Provide the [x, y] coordinate of the cell's center where the given text is located.  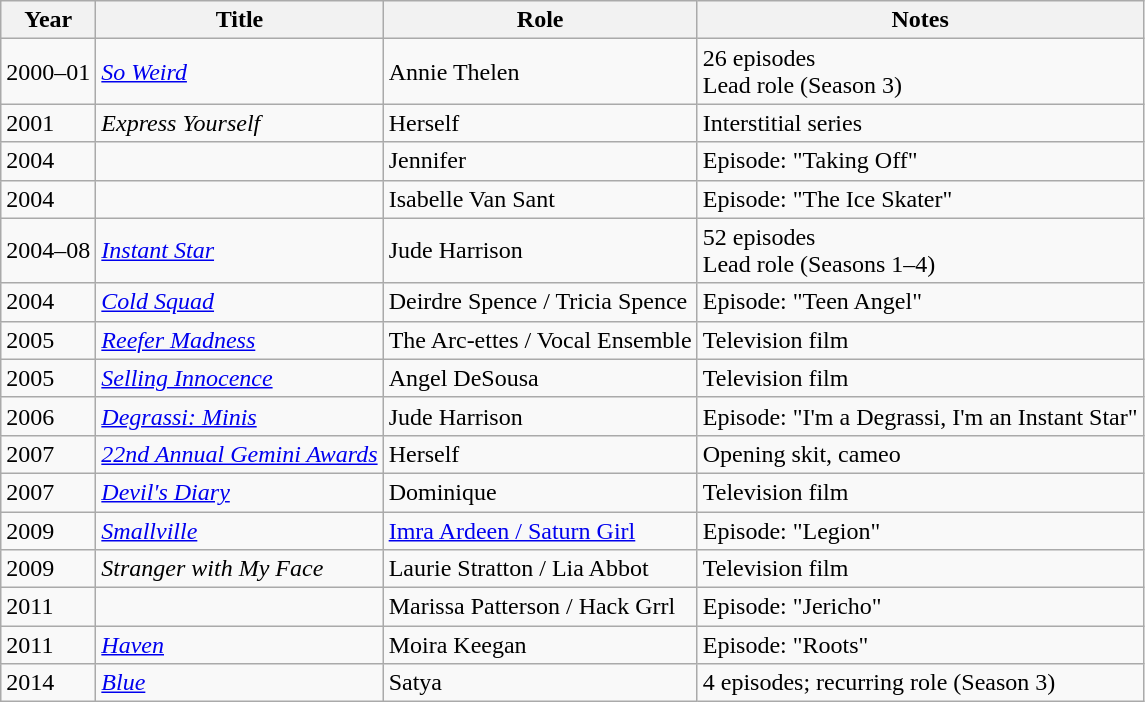
26 episodesLead role (Season 3) [920, 72]
2001 [48, 123]
The Arc-ettes / Vocal Ensemble [540, 340]
Smallville [240, 531]
Dominique [540, 492]
Marissa Patterson / Hack Grrl [540, 607]
Angel DeSousa [540, 378]
Episode: "Teen Angel" [920, 302]
Episode: "Roots" [920, 645]
2000–01 [48, 72]
Stranger with My Face [240, 569]
Haven [240, 645]
Blue [240, 683]
Episode: "The Ice Skater" [920, 199]
52 episodesLead role (Seasons 1–4) [920, 250]
Episode: "I'm a Degrassi, I'm an Instant Star" [920, 416]
Express Yourself [240, 123]
Instant Star [240, 250]
Devil's Diary [240, 492]
Cold Squad [240, 302]
So Weird [240, 72]
Moira Keegan [540, 645]
Degrassi: Minis [240, 416]
Selling Innocence [240, 378]
Episode: "Jericho" [920, 607]
Satya [540, 683]
Title [240, 20]
Interstitial series [920, 123]
Episode: "Taking Off" [920, 161]
Year [48, 20]
Jennifer [540, 161]
Episode: "Legion" [920, 531]
2014 [48, 683]
Notes [920, 20]
Opening skit, cameo [920, 454]
Imra Ardeen / Saturn Girl [540, 531]
4 episodes; recurring role (Season 3) [920, 683]
Isabelle Van Sant [540, 199]
Reefer Madness [240, 340]
Laurie Stratton / Lia Abbot [540, 569]
2006 [48, 416]
Deirdre Spence / Tricia Spence [540, 302]
22nd Annual Gemini Awards [240, 454]
Role [540, 20]
2004–08 [48, 250]
Annie Thelen [540, 72]
